Pinpoint the cell where the given text exists, returning its [X, Y] midpoint coordinate. 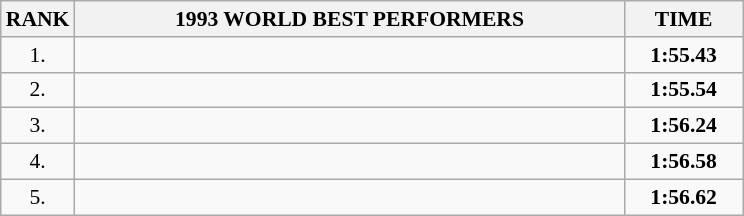
1:55.43 [684, 55]
1:56.24 [684, 126]
1:56.62 [684, 197]
2. [38, 90]
1:56.58 [684, 162]
RANK [38, 19]
1. [38, 55]
1:55.54 [684, 90]
1993 WORLD BEST PERFORMERS [349, 19]
5. [38, 197]
TIME [684, 19]
3. [38, 126]
4. [38, 162]
